Find where the given text appears and provide that cell's center as (X, Y) coordinate. 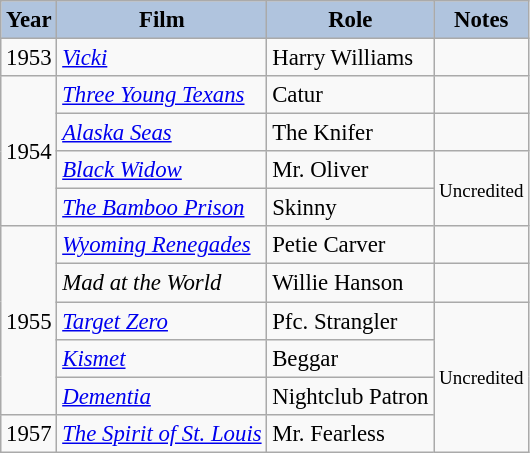
Wyoming Renegades (162, 245)
Role (350, 20)
Petie Carver (350, 245)
Willie Hanson (350, 283)
Mr. Fearless (350, 433)
Notes (482, 20)
1955 (29, 320)
Mr. Oliver (350, 170)
1953 (29, 58)
Vicki (162, 58)
Film (162, 20)
Alaska Seas (162, 133)
Mad at the World (162, 283)
Year (29, 20)
Kismet (162, 358)
1957 (29, 433)
Catur (350, 95)
Nightclub Patron (350, 396)
Skinny (350, 208)
The Bamboo Prison (162, 208)
Three Young Texans (162, 95)
The Spirit of St. Louis (162, 433)
Black Widow (162, 170)
Beggar (350, 358)
Target Zero (162, 321)
The Knifer (350, 133)
Harry Williams (350, 58)
Dementia (162, 396)
1954 (29, 151)
Pfc. Strangler (350, 321)
